Capture the cell that displays the provided text and extract its (x, y) central coordinate. 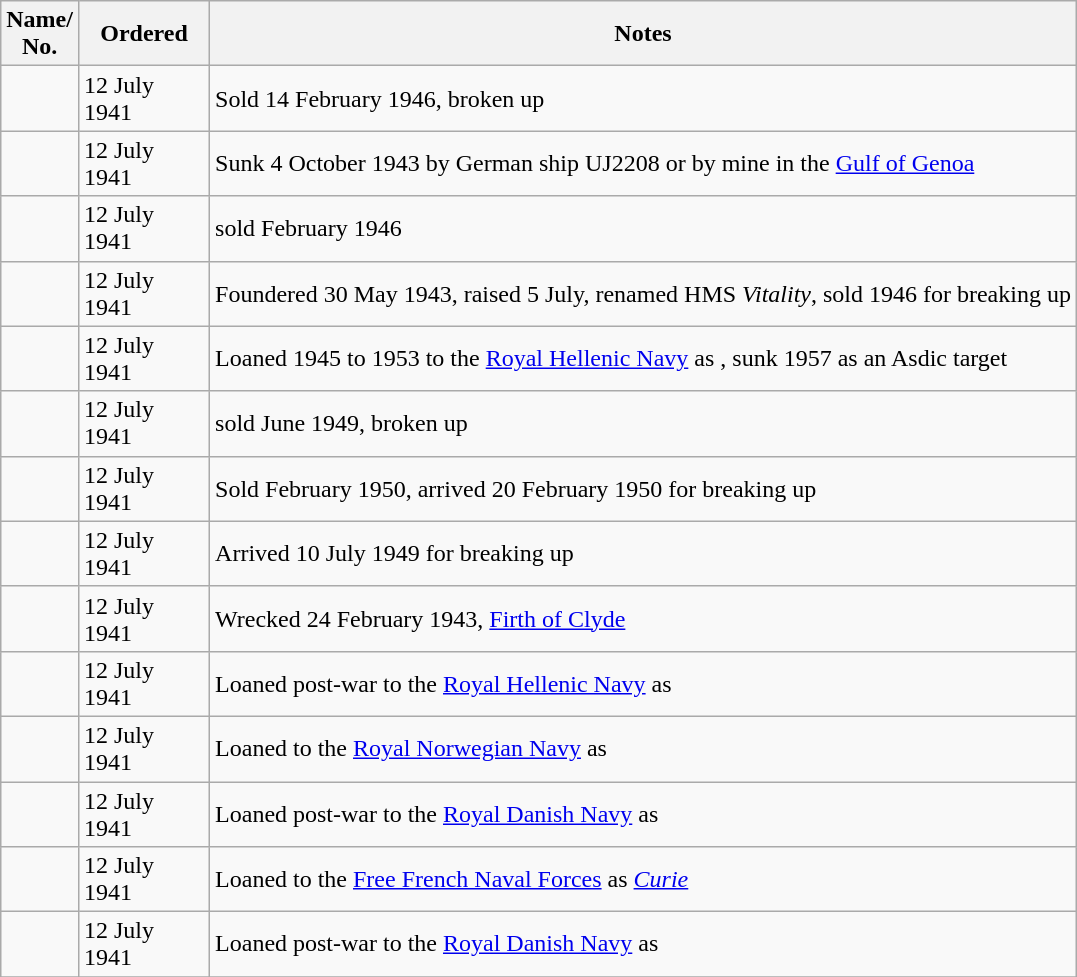
Foundered 30 May 1943, raised 5 July, renamed HMS Vitality, sold 1946 for breaking up (644, 294)
Wrecked 24 February 1943, Firth of Clyde (644, 618)
Loaned to the Royal Norwegian Navy as (644, 748)
Ordered (144, 34)
Name/No. (40, 34)
Loaned 1945 to 1953 to the Royal Hellenic Navy as , sunk 1957 as an Asdic target (644, 358)
Sold 14 February 1946, broken up (644, 98)
Notes (644, 34)
Sunk 4 October 1943 by German ship UJ2208 or by mine in the Gulf of Genoa (644, 164)
Loaned to the Free French Naval Forces as Curie (644, 880)
Loaned post-war to the Royal Hellenic Navy as (644, 684)
Sold February 1950, arrived 20 February 1950 for breaking up (644, 488)
sold June 1949, broken up (644, 424)
sold February 1946 (644, 228)
Arrived 10 July 1949 for breaking up (644, 554)
